Pinpoint the cell where the given text exists, returning its (x, y) midpoint coordinate. 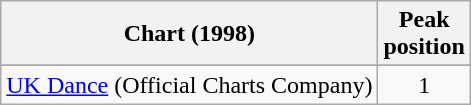
UK Dance (Official Charts Company) (190, 85)
Peakposition (424, 34)
1 (424, 85)
Chart (1998) (190, 34)
